For the text-containing cell, return its midpoint in [x, y] coordinate format. 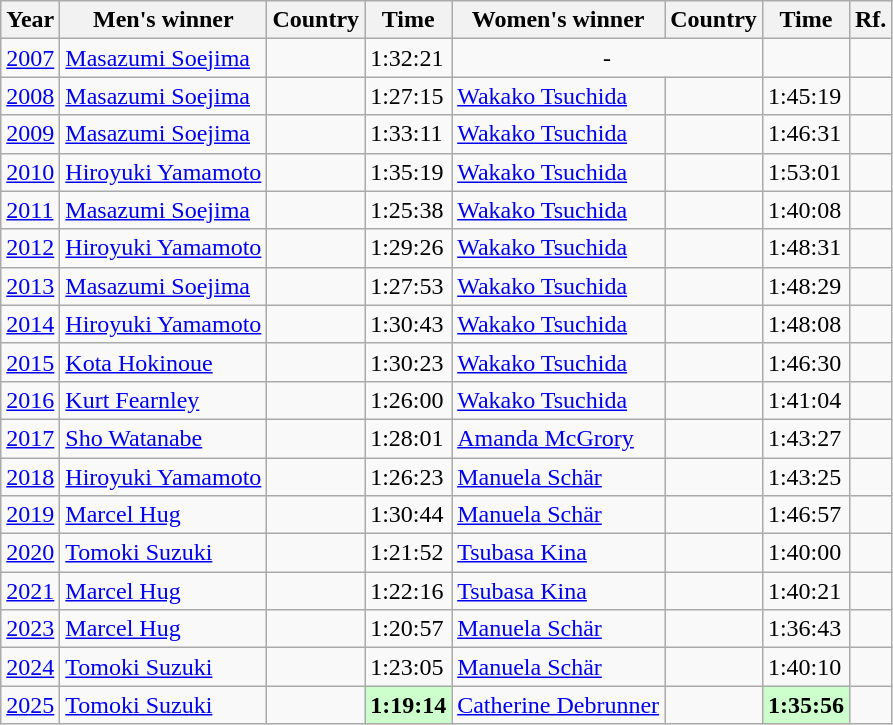
1:33:11 [408, 134]
- [608, 58]
2017 [30, 438]
1:43:27 [806, 438]
Rf. [870, 20]
2016 [30, 400]
1:46:30 [806, 362]
1:48:29 [806, 286]
1:30:43 [408, 324]
1:21:52 [408, 553]
1:27:53 [408, 286]
Kurt Fearnley [164, 400]
2010 [30, 172]
1:32:21 [408, 58]
1:35:19 [408, 172]
1:40:08 [806, 210]
1:26:23 [408, 477]
2013 [30, 286]
1:29:26 [408, 248]
2020 [30, 553]
1:30:44 [408, 515]
2014 [30, 324]
1:40:10 [806, 667]
1:48:31 [806, 248]
2021 [30, 591]
Kota Hokinoue [164, 362]
1:40:00 [806, 553]
1:30:23 [408, 362]
2007 [30, 58]
1:41:04 [806, 400]
2009 [30, 134]
2025 [30, 705]
1:28:01 [408, 438]
1:40:21 [806, 591]
2023 [30, 629]
1:19:14 [408, 705]
2011 [30, 210]
2018 [30, 477]
Catherine Debrunner [558, 705]
Women's winner [558, 20]
2008 [30, 96]
2019 [30, 515]
1:48:08 [806, 324]
Sho Watanabe [164, 438]
1:43:25 [806, 477]
2024 [30, 667]
1:53:01 [806, 172]
1:22:16 [408, 591]
1:45:19 [806, 96]
1:46:57 [806, 515]
1:20:57 [408, 629]
1:23:05 [408, 667]
1:26:00 [408, 400]
2012 [30, 248]
1:46:31 [806, 134]
Amanda McGrory [558, 438]
Men's winner [164, 20]
2015 [30, 362]
1:27:15 [408, 96]
1:25:38 [408, 210]
1:35:56 [806, 705]
Year [30, 20]
1:36:43 [806, 629]
